Extract the [X, Y] coordinate from the center of the cell holding the provided text.  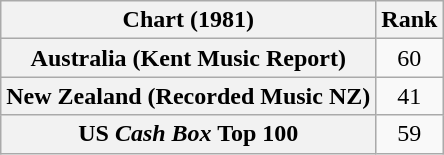
60 [410, 58]
41 [410, 96]
Rank [410, 20]
US Cash Box Top 100 [188, 134]
New Zealand (Recorded Music NZ) [188, 96]
Australia (Kent Music Report) [188, 58]
Chart (1981) [188, 20]
59 [410, 134]
